Detect which cell encompasses the target text, then output its (x, y) center coordinate. 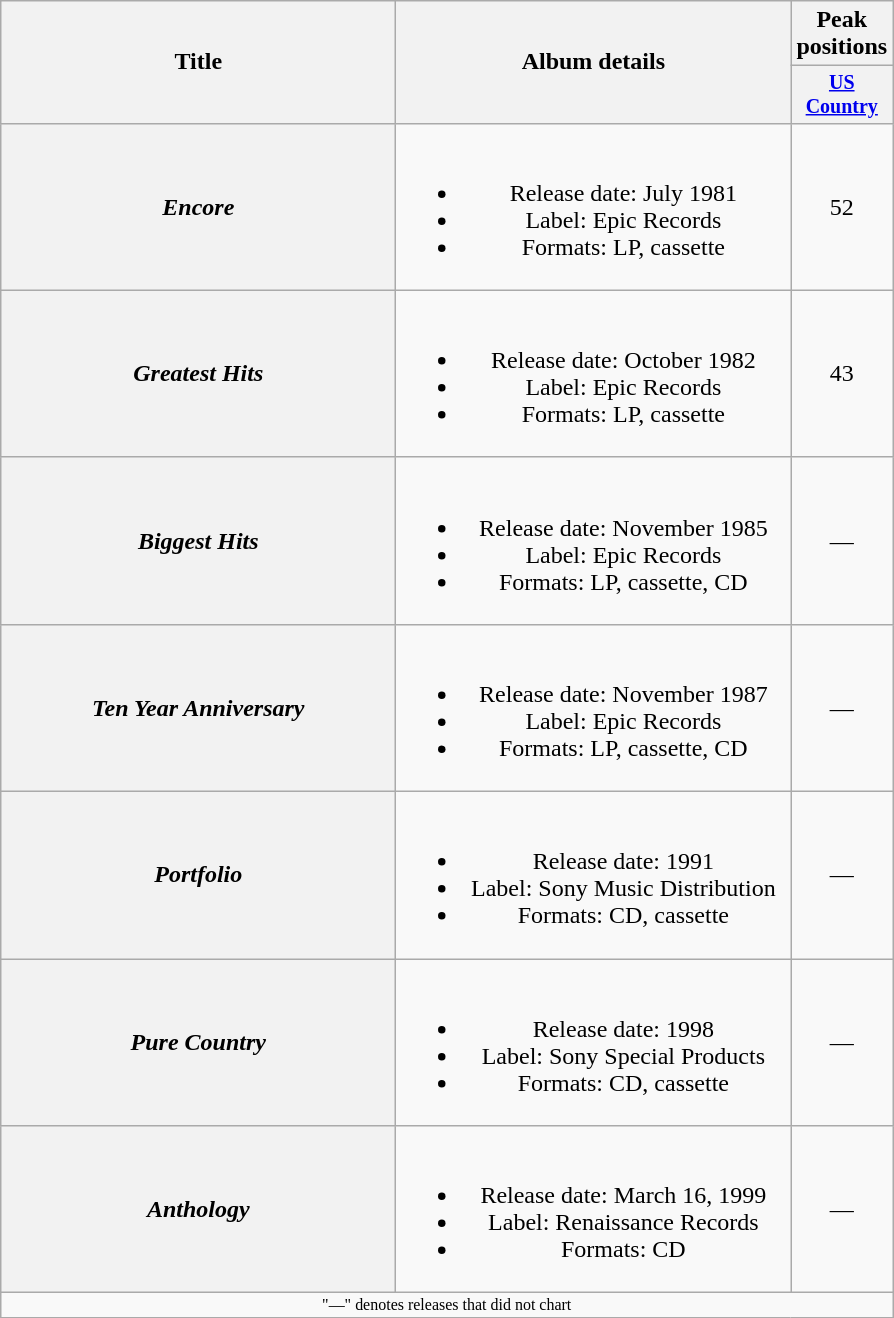
Pure Country (198, 1042)
Greatest Hits (198, 374)
Release date: July 1981Label: Epic RecordsFormats: LP, cassette (594, 206)
Ten Year Anniversary (198, 708)
Release date: November 1987Label: Epic RecordsFormats: LP, cassette, CD (594, 708)
Peak positions (842, 34)
Release date: March 16, 1999Label: Renaissance RecordsFormats: CD (594, 1210)
Release date: 1991Label: Sony Music DistributionFormats: CD, cassette (594, 876)
Title (198, 62)
Encore (198, 206)
43 (842, 374)
US Country (842, 94)
Release date: 1998Label: Sony Special ProductsFormats: CD, cassette (594, 1042)
Portfolio (198, 876)
52 (842, 206)
Anthology (198, 1210)
"—" denotes releases that did not chart (447, 1305)
Biggest Hits (198, 540)
Album details (594, 62)
Release date: November 1985Label: Epic RecordsFormats: LP, cassette, CD (594, 540)
Release date: October 1982Label: Epic RecordsFormats: LP, cassette (594, 374)
